Locate the cell with the specified text and output its [X, Y] center coordinate. 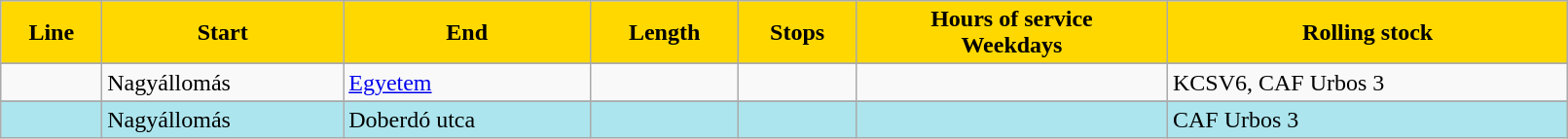
End [467, 33]
Doberdó utca [467, 120]
Stops [798, 33]
Rolling stock [1367, 33]
Line [52, 33]
Hours of serviceWeekdays [1011, 33]
CAF Urbos 3 [1367, 120]
Egyetem [467, 83]
Start [223, 33]
KCSV6, CAF Urbos 3 [1367, 83]
Length [665, 33]
